Provide the (x, y) coordinate of the cell's center where the given text is located.  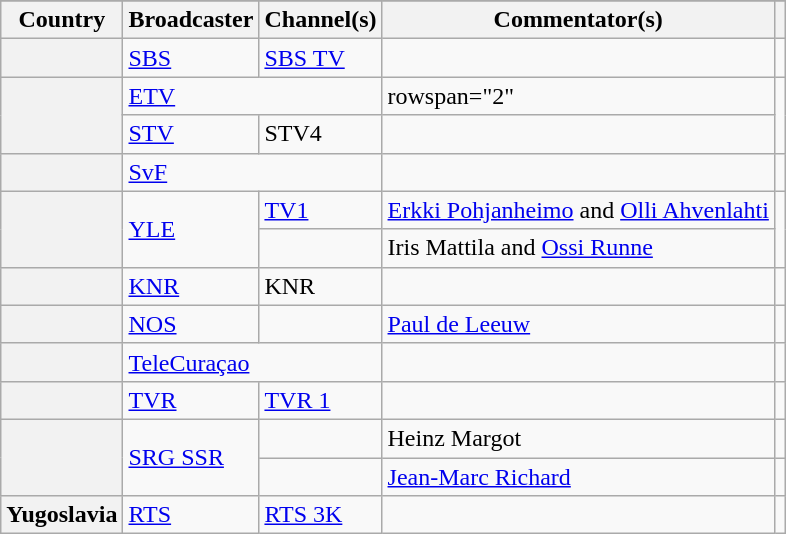
Jean-Marc Richard (578, 477)
SBS (191, 58)
Yugoslavia (62, 515)
Heinz Margot (578, 438)
TeleCuraçao (252, 362)
SRG SSR (191, 457)
RTS (191, 515)
Channel(s) (320, 20)
NOS (191, 324)
TVR 1 (320, 400)
Iris Mattila and Ossi Runne (578, 248)
ETV (252, 96)
Paul de Leeuw (578, 324)
Erkki Pohjanheimo and Olli Ahvenlahti (578, 210)
Broadcaster (191, 20)
RTS 3K (320, 515)
STV4 (320, 134)
Commentator(s) (578, 20)
STV (191, 134)
SBS TV (320, 58)
YLE (191, 229)
rowspan="2" (578, 96)
TVR (191, 400)
TV1 (320, 210)
SvF (252, 172)
Country (62, 20)
